Determine the [x, y] coordinate at the center of the cell enclosing the given text.  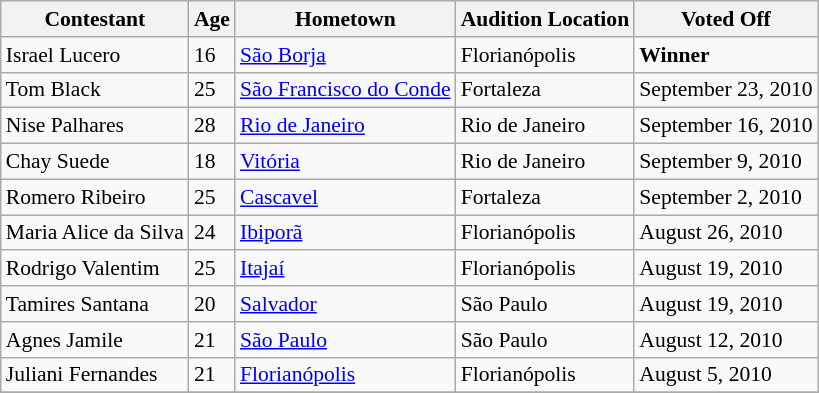
Israel Lucero [95, 55]
Itajaí [346, 269]
Chay Suede [95, 162]
Cascavel [346, 197]
Ibiporã [346, 233]
September 23, 2010 [726, 90]
16 [212, 55]
São Borja [346, 55]
Rodrigo Valentim [95, 269]
Tom Black [95, 90]
Hometown [346, 19]
São Francisco do Conde [346, 90]
18 [212, 162]
September 9, 2010 [726, 162]
Age [212, 19]
Romero Ribeiro [95, 197]
August 26, 2010 [726, 233]
Voted Off [726, 19]
20 [212, 304]
Tamires Santana [95, 304]
Audition Location [546, 19]
Contestant [95, 19]
August 12, 2010 [726, 340]
August 5, 2010 [726, 375]
28 [212, 126]
Juliani Fernandes [95, 375]
Winner [726, 55]
Salvador [346, 304]
Nise Palhares [95, 126]
September 16, 2010 [726, 126]
Vitória [346, 162]
24 [212, 233]
September 2, 2010 [726, 197]
Agnes Jamile [95, 340]
Maria Alice da Silva [95, 233]
